Return (X, Y) of the center of cell containing provided text 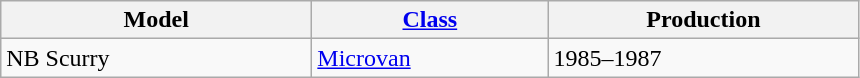
NB Scurry (156, 58)
Class (430, 20)
Microvan (430, 58)
Model (156, 20)
1985–1987 (704, 58)
Production (704, 20)
